From the cell containing the given text, extract its center point as (x, y) coordinate. 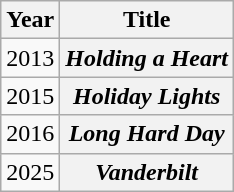
Holiday Lights (147, 96)
Year (30, 20)
2013 (30, 58)
2015 (30, 96)
Long Hard Day (147, 134)
2025 (30, 172)
Vanderbilt (147, 172)
Holding a Heart (147, 58)
Title (147, 20)
2016 (30, 134)
